Detect which cell encompasses the target text, then output its [X, Y] center coordinate. 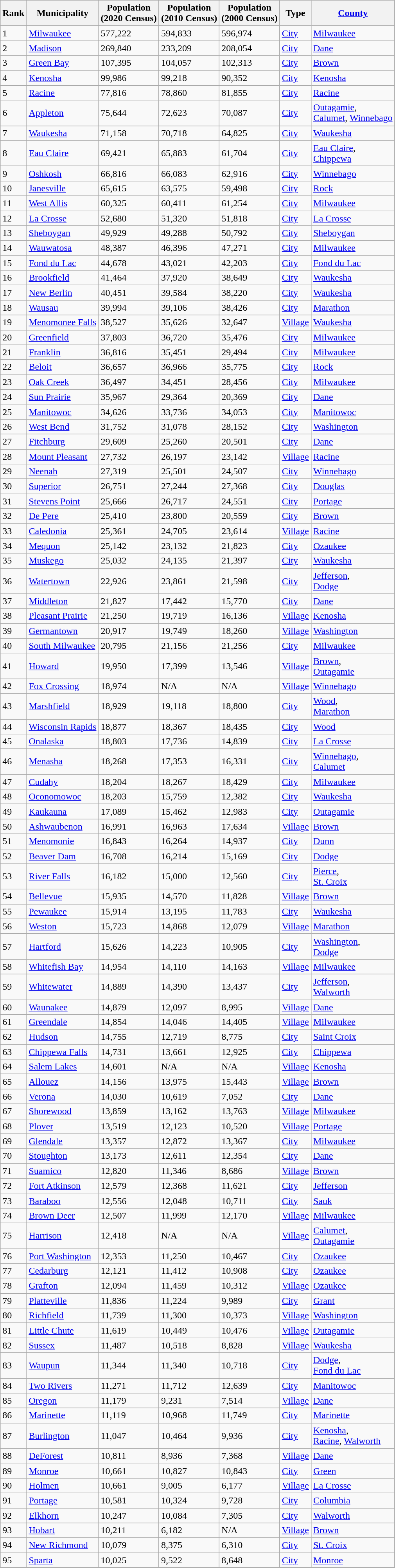
Muskego [63, 561]
Kenosha, Racine, Walworth [353, 1435]
36 [13, 581]
Sparta [63, 1560]
99,986 [129, 78]
14,868 [189, 926]
70,718 [189, 133]
Hudson [63, 1037]
69,421 [129, 153]
64 [13, 1067]
27,732 [129, 457]
Outagamie,Calumet, Winnebago [353, 113]
Oak Creek [63, 382]
Richfield [63, 1316]
32 [13, 516]
DeForest [63, 1456]
19,719 [189, 616]
New Berlin [63, 293]
14,879 [129, 1007]
23,132 [189, 546]
Mount Pleasant [63, 457]
18,267 [189, 782]
40,451 [129, 293]
10,247 [129, 1516]
Dodge,Fond du Lac [353, 1366]
Holmen [63, 1485]
17,634 [250, 826]
43 [13, 706]
29,364 [189, 397]
25,361 [129, 531]
70,087 [250, 113]
13 [13, 233]
9 [13, 173]
Greenfield [63, 337]
13,859 [129, 1111]
Superior [63, 486]
21,256 [250, 646]
Saint Croix [353, 1037]
27,319 [129, 472]
60 [13, 1007]
44 [13, 727]
91 [13, 1500]
Sussex [63, 1345]
Calumet,Outagamie [353, 1236]
35,967 [129, 397]
Grant [353, 1301]
11,783 [250, 911]
35,626 [189, 322]
Jefferson,Walworth [353, 987]
8,995 [250, 1007]
21,250 [129, 616]
21,156 [189, 646]
Appleton [63, 113]
76 [13, 1256]
65,883 [189, 153]
14,937 [250, 841]
7 [13, 133]
74 [13, 1215]
10,025 [129, 1560]
12,983 [250, 812]
23,614 [250, 531]
51,320 [189, 218]
20 [13, 337]
49,288 [189, 233]
Howard [63, 666]
Platteville [63, 1301]
19,749 [189, 631]
11,119 [129, 1415]
Pierce,St. Croix [353, 877]
16,136 [250, 616]
25,260 [189, 441]
36,497 [129, 382]
16,708 [129, 856]
11,619 [129, 1330]
4 [13, 78]
34,451 [189, 382]
15,626 [129, 946]
25,666 [129, 501]
18,800 [250, 706]
10,079 [129, 1545]
18,203 [129, 797]
89 [13, 1471]
12,094 [129, 1286]
10,711 [250, 1201]
Chippewa Falls [63, 1052]
10,084 [189, 1516]
11,459 [189, 1286]
233,209 [189, 48]
18,367 [189, 727]
10 [13, 188]
72 [13, 1186]
Winnebago,Calumet [353, 761]
Cedarburg [63, 1271]
12,579 [129, 1186]
11,412 [189, 1271]
5 [13, 93]
Population(2010 Census) [189, 13]
Eau Claire,Chippewa [353, 153]
59 [13, 987]
10,476 [250, 1330]
Mequon [63, 546]
12,418 [129, 1236]
11,344 [129, 1366]
Janesville [63, 188]
De Pere [63, 516]
15,462 [189, 812]
12,079 [250, 926]
24,507 [250, 472]
21 [13, 352]
35,775 [250, 367]
12,611 [189, 1156]
20,559 [250, 516]
Menasha [63, 761]
77,816 [129, 93]
58 [13, 967]
Wausau [63, 308]
71 [13, 1171]
18,204 [129, 782]
64,825 [250, 133]
35 [13, 561]
62,916 [250, 173]
Menomonee Falls [63, 322]
12,121 [129, 1271]
102,313 [250, 63]
37 [13, 601]
11,999 [189, 1215]
25,410 [129, 516]
14,046 [189, 1022]
13,195 [189, 911]
Hartford [63, 946]
12,872 [189, 1141]
14,731 [129, 1052]
17,089 [129, 812]
14 [13, 248]
Baraboo [63, 1201]
60,325 [129, 203]
92 [13, 1516]
13,357 [129, 1141]
12,368 [189, 1186]
77 [13, 1271]
Wisconsin Rapids [63, 727]
42 [13, 686]
11 [13, 203]
13,437 [250, 987]
15,169 [250, 856]
Waupun [63, 1366]
52,680 [129, 218]
94 [13, 1545]
107,395 [129, 63]
24,705 [189, 531]
14,405 [250, 1022]
43,021 [189, 263]
25,032 [129, 561]
15,443 [250, 1082]
55 [13, 911]
15,759 [189, 797]
County [353, 13]
16,843 [129, 841]
Beloit [63, 367]
Walworth [353, 1516]
56 [13, 926]
10,464 [189, 1435]
14,110 [189, 967]
Wood,Marathon [353, 706]
Brown,Outagamie [353, 666]
Rank [13, 13]
9,989 [250, 1301]
Weston [63, 926]
10,449 [189, 1330]
66,083 [189, 173]
86 [13, 1415]
72,623 [189, 113]
12,560 [250, 877]
Oconomowoc [63, 797]
37,920 [189, 278]
17 [13, 293]
11,836 [129, 1301]
31 [13, 501]
84 [13, 1386]
51,818 [250, 218]
19 [13, 322]
61,254 [250, 203]
18,974 [129, 686]
Hobart [63, 1530]
Ashwaubenon [63, 826]
Dodge [353, 856]
8,375 [189, 1545]
20,501 [250, 441]
Two Rivers [63, 1386]
99,218 [189, 78]
20,795 [129, 646]
12,382 [250, 797]
83 [13, 1366]
12,719 [189, 1037]
12,354 [250, 1156]
60,411 [189, 203]
73 [13, 1201]
1 [13, 33]
41 [13, 666]
Onalaska [63, 742]
50 [13, 826]
63,575 [189, 188]
18,268 [129, 761]
45 [13, 742]
54 [13, 897]
13,975 [189, 1082]
577,222 [129, 33]
21,823 [250, 546]
Kaukauna [63, 812]
48 [13, 797]
27 [13, 441]
12,507 [129, 1215]
40 [13, 646]
39 [13, 631]
82 [13, 1345]
78 [13, 1286]
Little Chute [63, 1330]
Franklin [63, 352]
10,467 [250, 1256]
12 [13, 218]
15,770 [250, 601]
14,163 [250, 967]
87 [13, 1435]
Salem Lakes [63, 1067]
12,639 [250, 1386]
Cudahy [63, 782]
46 [13, 761]
Stevens Point [63, 501]
11,340 [189, 1366]
17,353 [189, 761]
38,426 [250, 308]
11,712 [189, 1386]
West Bend [63, 427]
9,936 [250, 1435]
Dunn [353, 841]
Bellevue [63, 897]
Harrison [63, 1236]
14,954 [129, 967]
52 [13, 856]
Sauk [353, 1201]
18,435 [250, 727]
8,648 [250, 1560]
36,720 [189, 337]
26,717 [189, 501]
29 [13, 472]
Chippewa [353, 1052]
Suamico [63, 1171]
15 [13, 263]
12,925 [250, 1052]
11,621 [250, 1186]
18,929 [129, 706]
66 [13, 1096]
8,828 [250, 1345]
13,661 [189, 1052]
Grafton [63, 1286]
35,476 [250, 337]
14,030 [129, 1096]
65,615 [129, 188]
12,123 [189, 1126]
23,800 [189, 516]
6 [13, 113]
61,704 [250, 153]
10,908 [250, 1271]
39,584 [189, 293]
81,855 [250, 93]
Oshkosh [63, 173]
71,158 [129, 133]
14,839 [250, 742]
13,546 [250, 666]
Waunakee [63, 1007]
24,135 [189, 561]
11,271 [129, 1386]
South Milwaukee [63, 646]
63 [13, 1052]
Pleasant Prairie [63, 616]
7,305 [250, 1516]
10,619 [189, 1096]
31,078 [189, 427]
79 [13, 1301]
38,527 [129, 322]
47 [13, 782]
10,827 [189, 1471]
39,994 [129, 308]
27,244 [189, 486]
11,300 [189, 1316]
15,935 [129, 897]
25 [13, 412]
Population(2020 Census) [129, 13]
Sun Prairie [63, 397]
19,950 [129, 666]
38 [13, 616]
15,723 [129, 926]
Whitefish Bay [63, 967]
11,047 [129, 1435]
Neenah [63, 472]
75,644 [129, 113]
10,811 [129, 1456]
7,052 [250, 1096]
28,152 [250, 427]
14,889 [129, 987]
6,310 [250, 1545]
11,346 [189, 1171]
16,991 [129, 826]
Middleton [63, 601]
18,429 [250, 782]
88 [13, 1456]
41,464 [129, 278]
Brown Deer [63, 1215]
9,522 [189, 1560]
90,352 [250, 78]
28 [13, 457]
27,368 [250, 486]
33 [13, 531]
24 [13, 397]
Fort Atkinson [63, 1186]
65 [13, 1082]
11,487 [129, 1345]
61 [13, 1022]
Columbia [353, 1500]
18 [13, 308]
Population(2000 Census) [250, 13]
70 [13, 1156]
10,581 [129, 1500]
14,390 [189, 987]
34 [13, 546]
Beaver Dam [63, 856]
11,179 [129, 1401]
Greendale [63, 1022]
38,220 [250, 293]
49 [13, 812]
Washington,Dodge [353, 946]
90 [13, 1485]
16,963 [189, 826]
2 [13, 48]
8,936 [189, 1456]
16,264 [189, 841]
18,803 [129, 742]
Type [295, 13]
Shorewood [63, 1111]
Wauwatosa [63, 248]
14,854 [129, 1022]
St. Croix [353, 1545]
16,331 [250, 761]
269,840 [129, 48]
85 [13, 1401]
8,775 [250, 1037]
11,828 [250, 897]
33,736 [189, 412]
10,905 [250, 946]
37,803 [129, 337]
15,000 [189, 877]
Wood [353, 727]
32,647 [250, 322]
14,223 [189, 946]
Fitchburg [63, 441]
Allouez [63, 1082]
57 [13, 946]
48,387 [129, 248]
6,182 [189, 1530]
Green [353, 1471]
14,755 [129, 1037]
10,518 [189, 1345]
49,929 [129, 233]
208,054 [250, 48]
53 [13, 877]
10,843 [250, 1471]
Stoughton [63, 1156]
12,556 [129, 1201]
29,609 [129, 441]
22,926 [129, 581]
12,048 [189, 1201]
12,353 [129, 1256]
25,142 [129, 546]
11,250 [189, 1256]
13,519 [129, 1126]
10,373 [250, 1316]
Plover [63, 1126]
9,231 [189, 1401]
New Richmond [63, 1545]
9,728 [250, 1500]
34,053 [250, 412]
Douglas [353, 486]
21,598 [250, 581]
81 [13, 1330]
10,312 [250, 1286]
River Falls [63, 877]
596,974 [250, 33]
14,570 [189, 897]
9,005 [189, 1485]
14,156 [129, 1082]
23,142 [250, 457]
25,501 [189, 472]
Verona [63, 1096]
Burlington [63, 1435]
12,097 [189, 1007]
8 [13, 153]
Municipality [63, 13]
13,173 [129, 1156]
7,514 [250, 1401]
Brookfield [63, 278]
11,224 [189, 1301]
12,170 [250, 1215]
Oregon [63, 1401]
13,162 [189, 1111]
21,827 [129, 601]
19,118 [189, 706]
6,177 [250, 1485]
Fox Crossing [63, 686]
Jefferson [353, 1186]
80 [13, 1316]
59,498 [250, 188]
11,739 [129, 1316]
34,626 [129, 412]
16,214 [189, 856]
93 [13, 1530]
24,551 [250, 501]
11,749 [250, 1415]
23 [13, 382]
West Allis [63, 203]
594,833 [189, 33]
16,182 [129, 877]
Glendale [63, 1141]
10,968 [189, 1415]
8,686 [250, 1171]
26,197 [189, 457]
50,792 [250, 233]
68 [13, 1126]
75 [13, 1236]
Caledonia [63, 531]
36,657 [129, 367]
Menomonie [63, 841]
51 [13, 841]
12,820 [129, 1171]
67 [13, 1111]
Marshfield [63, 706]
Jefferson,Dodge [353, 581]
28,456 [250, 382]
36,816 [129, 352]
10,211 [129, 1530]
66,816 [129, 173]
31,752 [129, 427]
Port Washington [63, 1256]
38,649 [250, 278]
26 [13, 427]
14,601 [129, 1067]
78,860 [189, 93]
Elkhorn [63, 1516]
20,369 [250, 397]
62 [13, 1037]
44,678 [129, 263]
10,718 [250, 1366]
18,877 [129, 727]
Madison [63, 48]
13,367 [250, 1141]
Germantown [63, 631]
17,442 [189, 601]
Whitewater [63, 987]
10,520 [250, 1126]
23,861 [189, 581]
Watertown [63, 581]
30 [13, 486]
Pewaukee [63, 911]
26,751 [129, 486]
17,399 [189, 666]
16 [13, 278]
39,106 [189, 308]
36,966 [189, 367]
22 [13, 367]
15,914 [129, 911]
3 [13, 63]
7,368 [250, 1456]
20,917 [129, 631]
Green Bay [63, 63]
47,271 [250, 248]
21,397 [250, 561]
13,763 [250, 1111]
69 [13, 1141]
10,324 [189, 1500]
18,260 [250, 631]
17,736 [189, 742]
104,057 [189, 63]
42,203 [250, 263]
29,494 [250, 352]
35,451 [189, 352]
46,396 [189, 248]
95 [13, 1560]
Eau Claire [63, 153]
